From the cell containing the given text, extract its center point as (x, y) coordinate. 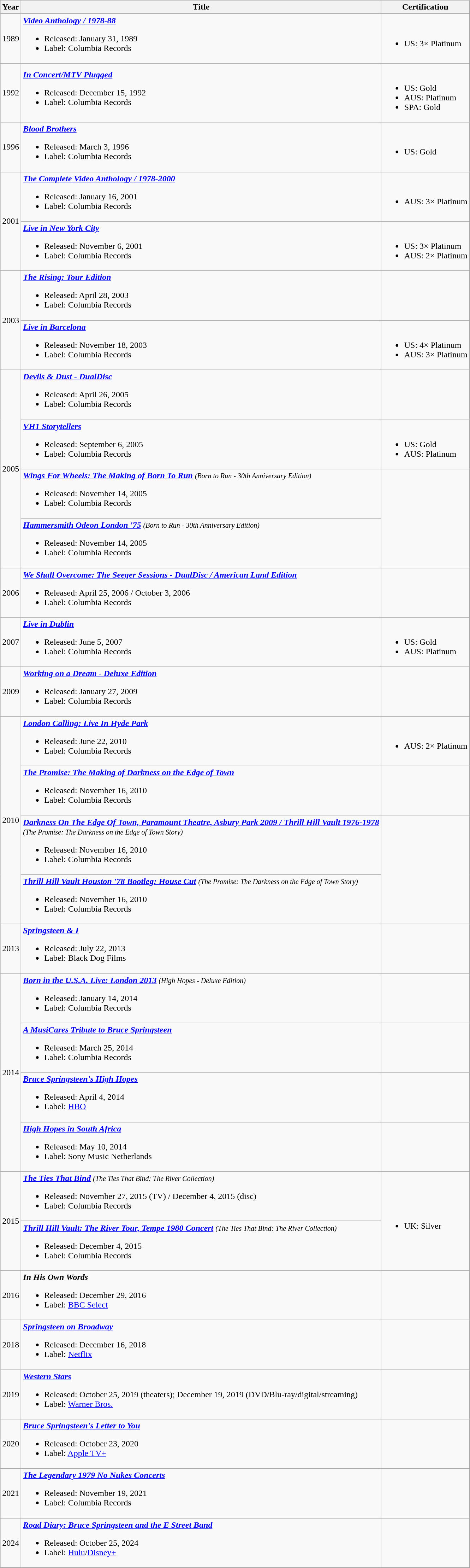
2009 (11, 692)
Year (11, 7)
Western StarsReleased: October 25, 2019 (theaters); December 19, 2019 (DVD/Blu-ray/digital/streaming)Label: Warner Bros. (201, 1394)
2016 (11, 1295)
2013 (11, 949)
Live in DublinReleased: June 5, 2007Label: Columbia Records (201, 642)
2014 (11, 1072)
VH1 StorytellersReleased: September 6, 2005Label: Columbia Records (201, 444)
In Concert/MTV PluggedReleased: December 15, 1992Label: Columbia Records (201, 93)
2019 (11, 1394)
A MusiCares Tribute to Bruce SpringsteenReleased: March 25, 2014Label: Columbia Records (201, 1048)
2007 (11, 642)
2024 (11, 1543)
2005 (11, 469)
The Complete Video Anthology / 1978-2000Released: January 16, 2001Label: Columbia Records (201, 197)
Certification (425, 7)
AUS: 2× Platinum (425, 741)
Bruce Springsteen's Letter to YouReleased: October 23, 2020Label: Apple TV+ (201, 1444)
Road Diary: Bruce Springsteen and the E Street BandReleased: October 25, 2024Label: Hulu/Disney+ (201, 1543)
Bruce Springsteen's High HopesReleased: April 4, 2014Label: HBO (201, 1097)
High Hopes in South AfricaReleased: May 10, 2014Label: Sony Music Netherlands (201, 1147)
The Legendary 1979 No Nukes ConcertsReleased: November 19, 2021Label: Columbia Records (201, 1493)
US: 3× PlatinumAUS: 2× Platinum (425, 246)
2001 (11, 221)
We Shall Overcome: The Seeger Sessions - DualDisc / American Land EditionReleased: April 25, 2006 / October 3, 2006Label: Columbia Records (201, 592)
The Ties That Bind (The Ties That Bind: The River Collection)Released: November 27, 2015 (TV) / December 4, 2015 (disc)Label: Columbia Records (201, 1196)
Wings For Wheels: The Making of Born To Run (Born to Run - 30th Anniversary Edition)Released: November 14, 2005Label: Columbia Records (201, 493)
Title (201, 7)
2006 (11, 592)
2018 (11, 1345)
AUS: 3× Platinum (425, 197)
Devils & Dust - DualDiscReleased: April 26, 2005Label: Columbia Records (201, 394)
2021 (11, 1493)
Springsteen on BroadwayReleased: December 16, 2018Label: Netflix (201, 1345)
2015 (11, 1221)
2003 (11, 320)
In His Own WordsReleased: December 29, 2016Label: BBC Select (201, 1295)
2020 (11, 1444)
Hammersmith Odeon London '75 (Born to Run - 30th Anniversary Edition)Released: November 14, 2005Label: Columbia Records (201, 543)
Born in the U.S.A. Live: London 2013 (High Hopes - Deluxe Edition)Released: January 14, 2014Label: Columbia Records (201, 998)
Live in BarcelonaReleased: November 18, 2003Label: Columbia Records (201, 345)
The Promise: The Making of Darkness on the Edge of TownReleased: November 16, 2010Label: Columbia Records (201, 791)
Thrill Hill Vault: The River Tour, Tempe 1980 Concert (The Ties That Bind: The River Collection)Released: December 4, 2015Label: Columbia Records (201, 1246)
Springsteen & IReleased: July 22, 2013Label: Black Dog Films (201, 949)
US: GoldAUS: PlatinumSPA: Gold (425, 93)
The Rising: Tour EditionReleased: April 28, 2003Label: Columbia Records (201, 296)
1989 (11, 39)
Working on a Dream - Deluxe EditionReleased: January 27, 2009Label: Columbia Records (201, 692)
US: 4× PlatinumAUS: 3× Platinum (425, 345)
1996 (11, 147)
Live in New York CityReleased: November 6, 2001Label: Columbia Records (201, 246)
2010 (11, 820)
UK: Silver (425, 1221)
Video Anthology / 1978-88Released: January 31, 1989Label: Columbia Records (201, 39)
US: Gold (425, 147)
Blood BrothersReleased: March 3, 1996Label: Columbia Records (201, 147)
US: 3× Platinum (425, 39)
1992 (11, 93)
London Calling: Live In Hyde ParkReleased: June 22, 2010Label: Columbia Records (201, 741)
